Extract the [x, y] coordinate from the center of the cell holding the provided text.  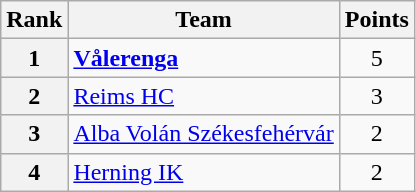
4 [34, 172]
Points [376, 20]
Team [204, 20]
Rank [34, 20]
1 [34, 58]
5 [376, 58]
Alba Volán Székesfehérvár [204, 134]
Vålerenga [204, 58]
Herning IK [204, 172]
Reims HC [204, 96]
